For the text-containing cell, return its midpoint in (X, Y) coordinate format. 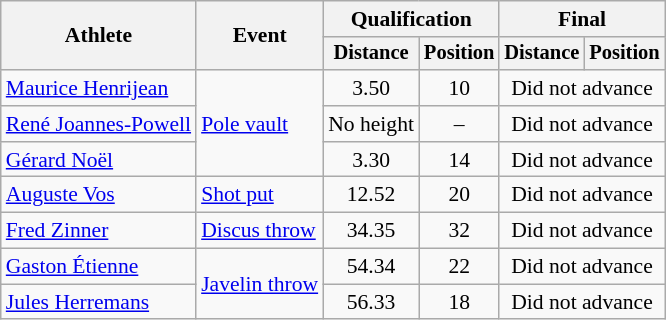
14 (459, 160)
34.35 (371, 231)
Maurice Henrijean (98, 88)
No height (371, 124)
54.34 (371, 267)
Javelin throw (260, 284)
32 (459, 231)
Gérard Noël (98, 160)
Event (260, 36)
56.33 (371, 302)
3.30 (371, 160)
3.50 (371, 88)
Qualification (411, 19)
Gaston Étienne (98, 267)
10 (459, 88)
Auguste Vos (98, 195)
Pole vault (260, 124)
René Joannes-Powell (98, 124)
Shot put (260, 195)
18 (459, 302)
Fred Zinner (98, 231)
12.52 (371, 195)
20 (459, 195)
Final (582, 19)
Jules Herremans (98, 302)
Athlete (98, 36)
22 (459, 267)
Discus throw (260, 231)
– (459, 124)
